Detect which cell encompasses the target text, then output its (x, y) center coordinate. 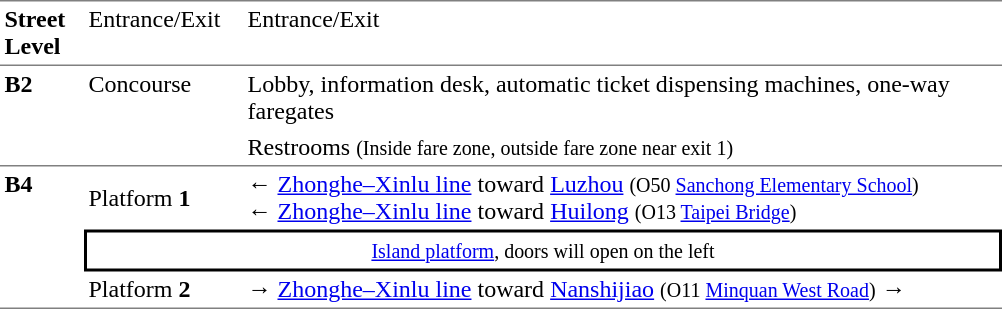
Street Level (42, 33)
Restrooms (Inside fare zone, outside fare zone near exit 1) (622, 148)
Platform 1 (164, 198)
Lobby, information desk, automatic ticket dispensing machines, one-way faregates (622, 98)
B4 (42, 237)
← Zhonghe–Xinlu line toward Luzhou (O50 Sanchong Elementary School)← Zhonghe–Xinlu line toward Huilong (O13 Taipei Bridge) (622, 198)
B2 (42, 116)
Island platform, doors will open on the left (543, 251)
Concourse (164, 116)
